Output the (X, Y) coordinate of the center of the cell containing the given text.  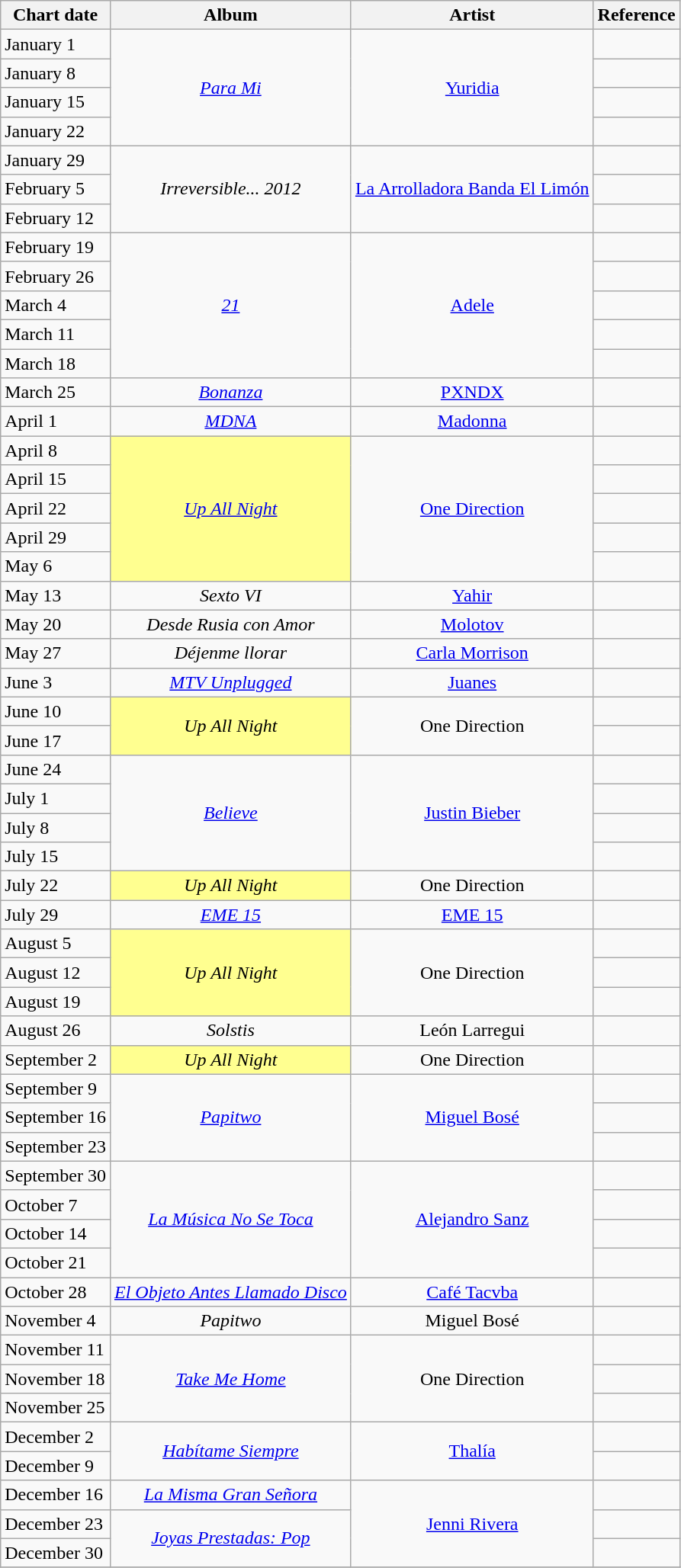
April 15 (56, 479)
Chart date (56, 15)
Thalía (472, 1451)
21 (230, 305)
June 24 (56, 769)
March 4 (56, 305)
February 5 (56, 189)
Desde Rusia con Amor (230, 624)
Yuridia (472, 88)
PXNDX (472, 393)
Juanes (472, 682)
April 22 (56, 508)
October 28 (56, 1292)
November 11 (56, 1350)
July 8 (56, 827)
Carla Morrison (472, 653)
December 9 (56, 1466)
January 1 (56, 44)
July 22 (56, 886)
MTV Unplugged (230, 682)
Reference (636, 15)
October 7 (56, 1204)
Artist (472, 15)
September 16 (56, 1117)
April 8 (56, 451)
June 10 (56, 711)
February 12 (56, 218)
Habítame Siempre (230, 1451)
September 2 (56, 1060)
November 4 (56, 1321)
December 16 (56, 1495)
Molotov (472, 624)
Adele (472, 305)
Solstis (230, 1031)
Yahir (472, 595)
MDNA (230, 422)
Take Me Home (230, 1379)
May 27 (56, 653)
May 20 (56, 624)
August 5 (56, 944)
September 30 (56, 1175)
March 11 (56, 334)
January 15 (56, 102)
July 29 (56, 915)
April 1 (56, 422)
Déjenme llorar (230, 653)
February 19 (56, 247)
November 18 (56, 1379)
July 1 (56, 798)
April 29 (56, 537)
August 26 (56, 1031)
Joyas Prestadas: Pop (230, 1538)
July 15 (56, 857)
June 17 (56, 740)
Madonna (472, 422)
June 3 (56, 682)
September 23 (56, 1146)
January 22 (56, 131)
May 6 (56, 566)
October 14 (56, 1233)
Sexto VI (230, 595)
La Música No Se Toca (230, 1219)
Irreversible... 2012 (230, 189)
January 29 (56, 160)
Believe (230, 813)
La Arrolladora Banda El Limón (472, 189)
Justin Bieber (472, 813)
December 2 (56, 1437)
El Objeto Antes Llamado Disco (230, 1292)
Bonanza (230, 393)
Alejandro Sanz (472, 1219)
August 12 (56, 973)
León Larregui (472, 1031)
March 18 (56, 364)
October 21 (56, 1262)
La Misma Gran Señora (230, 1495)
December 23 (56, 1524)
December 30 (56, 1553)
Album (230, 15)
November 25 (56, 1408)
Café Tacvba (472, 1292)
September 9 (56, 1089)
March 25 (56, 393)
Jenni Rivera (472, 1524)
February 26 (56, 276)
August 19 (56, 1002)
January 8 (56, 73)
May 13 (56, 595)
Para Mi (230, 88)
